Detect which cell encompasses the target text, then output its (x, y) center coordinate. 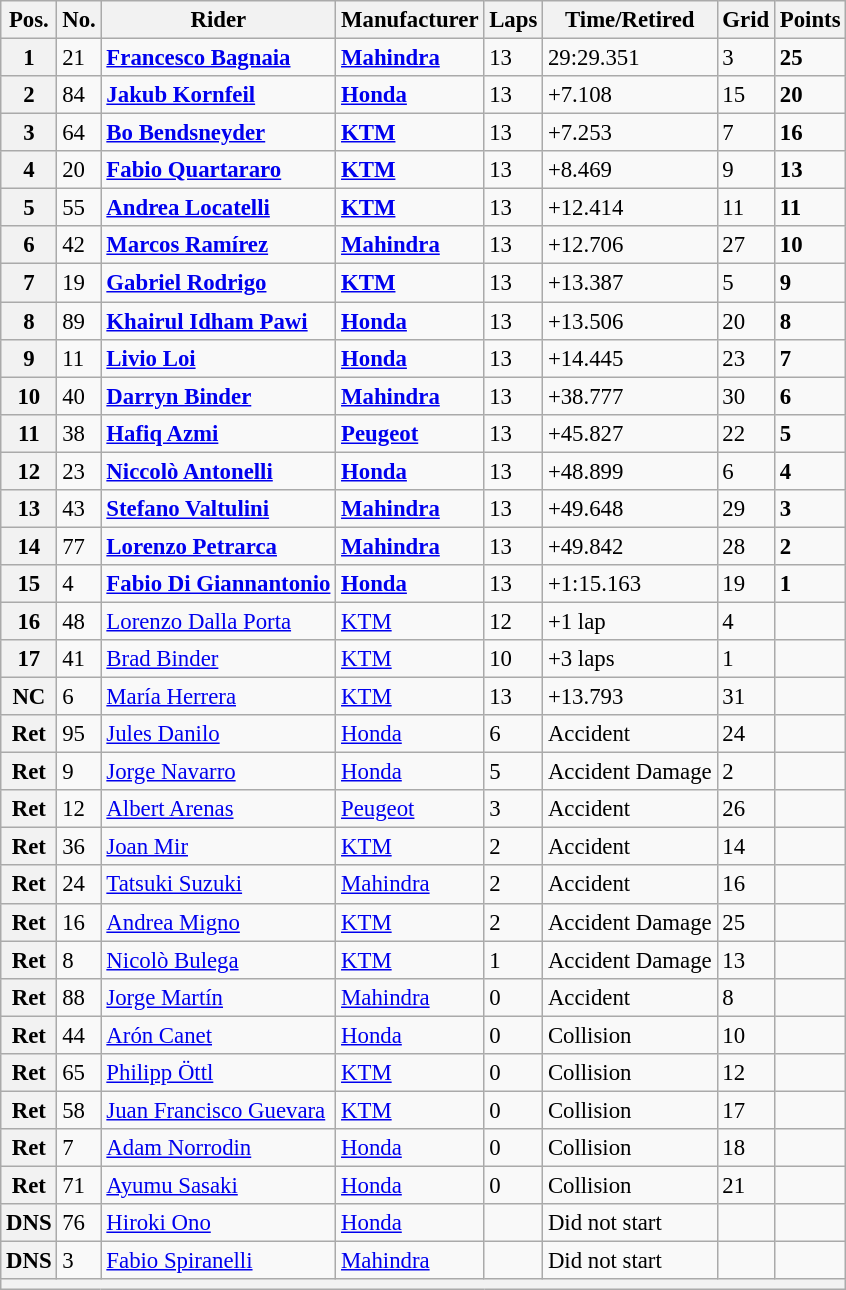
Lorenzo Dalla Porta (218, 621)
Adam Norrodin (218, 1148)
77 (79, 546)
+12.414 (630, 208)
+13.793 (630, 697)
58 (79, 1110)
Jorge Martín (218, 997)
Fabio Di Giannantonio (218, 584)
Rider (218, 20)
84 (79, 95)
+12.706 (630, 245)
+13.387 (630, 283)
Pos. (29, 20)
Time/Retired (630, 20)
44 (79, 1035)
18 (746, 1148)
Khairul Idham Pawi (218, 321)
Albert Arenas (218, 809)
Arón Canet (218, 1035)
Tatsuki Suzuki (218, 885)
+7.253 (630, 133)
40 (79, 396)
28 (746, 546)
29:29.351 (630, 58)
29 (746, 509)
Juan Francisco Guevara (218, 1110)
Marcos Ramírez (218, 245)
71 (79, 1185)
95 (79, 734)
36 (79, 847)
Gabriel Rodrigo (218, 283)
Fabio Spiranelli (218, 1261)
Andrea Migno (218, 922)
42 (79, 245)
26 (746, 809)
Philipp Öttl (218, 1073)
+49.648 (630, 509)
31 (746, 697)
22 (746, 433)
Manufacturer (410, 20)
+8.469 (630, 170)
Francesco Bagnaia (218, 58)
No. (79, 20)
43 (79, 509)
Joan Mir (218, 847)
Darryn Binder (218, 396)
Ayumu Sasaki (218, 1185)
Jules Danilo (218, 734)
Niccolò Antonelli (218, 471)
+48.899 (630, 471)
Jakub Kornfeil (218, 95)
Grid (746, 20)
+13.506 (630, 321)
+49.842 (630, 546)
38 (79, 433)
89 (79, 321)
Stefano Valtulini (218, 509)
+45.827 (630, 433)
+3 laps (630, 659)
Hiroki Ono (218, 1223)
27 (746, 245)
Laps (514, 20)
30 (746, 396)
65 (79, 1073)
+7.108 (630, 95)
Hafiq Azmi (218, 433)
41 (79, 659)
76 (79, 1223)
María Herrera (218, 697)
+14.445 (630, 358)
Lorenzo Petrarca (218, 546)
Brad Binder (218, 659)
Livio Loi (218, 358)
64 (79, 133)
+38.777 (630, 396)
Jorge Navarro (218, 772)
Bo Bendsneyder (218, 133)
55 (79, 208)
Fabio Quartararo (218, 170)
+1:15.163 (630, 584)
+1 lap (630, 621)
48 (79, 621)
88 (79, 997)
Nicolò Bulega (218, 960)
Andrea Locatelli (218, 208)
Points (810, 20)
NC (29, 697)
